Return (X, Y) of the center of cell containing provided text 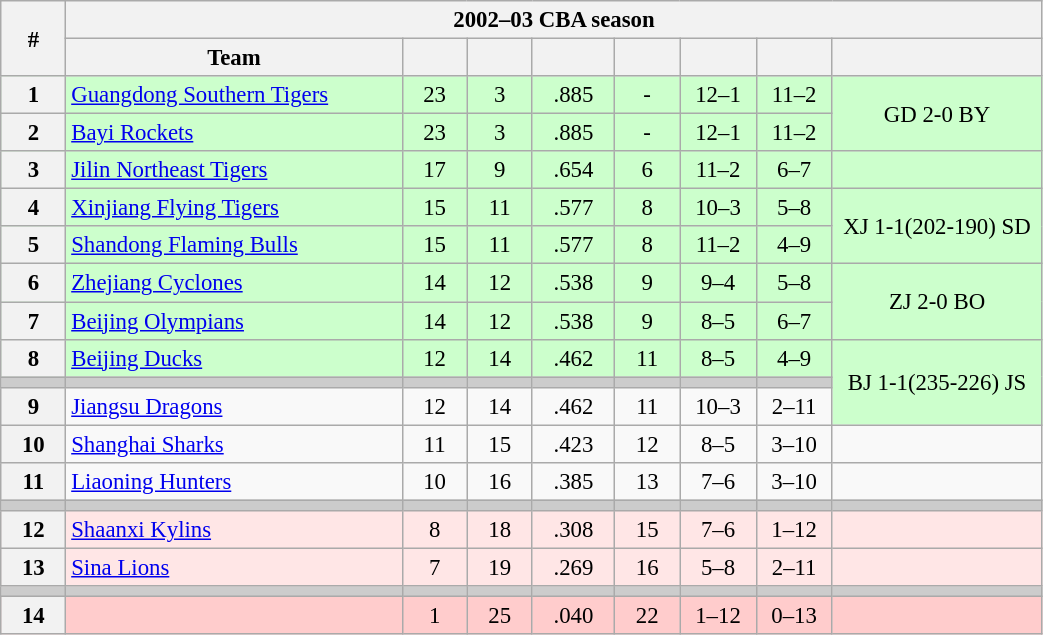
25 (500, 616)
Xinjiang Flying Tigers (234, 208)
Team (234, 58)
4 (34, 208)
17 (434, 170)
Beijing Olympians (234, 321)
.308 (573, 530)
Bayi Rockets (234, 133)
Sina Lions (234, 567)
# (34, 38)
5 (34, 245)
GD 2-0 BY (937, 114)
2002–03 CBA season (554, 20)
BJ 1-1(235-226) JS (937, 382)
Beijing Ducks (234, 358)
.654 (573, 170)
Shanghai Sharks (234, 444)
XJ 1-1(202-190) SD (937, 226)
.423 (573, 444)
Liaoning Hunters (234, 482)
Jiangsu Dragons (234, 406)
Zhejiang Cyclones (234, 283)
18 (500, 530)
22 (648, 616)
9–4 (718, 283)
Shaanxi Kylins (234, 530)
.269 (573, 567)
.040 (573, 616)
Shandong Flaming Bulls (234, 245)
.385 (573, 482)
0–13 (794, 616)
19 (500, 567)
ZJ 2-0 BO (937, 302)
2 (34, 133)
Jilin Northeast Tigers (234, 170)
Guangdong Southern Tigers (234, 95)
